Provide the (X, Y) coordinate of the cell's center where the given text is located.  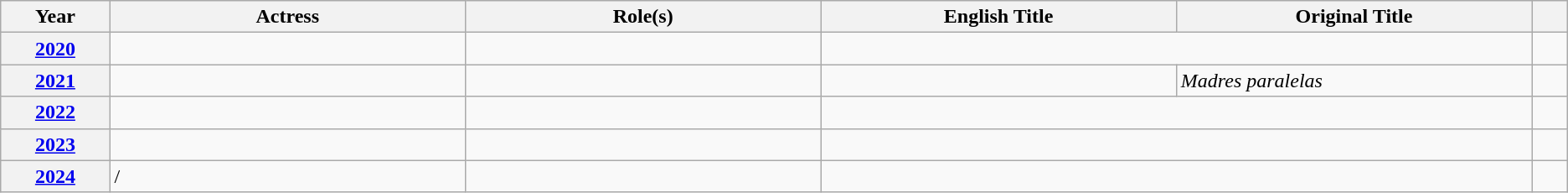
Actress (287, 17)
2024 (55, 176)
2022 (55, 112)
English Title (998, 17)
Year (55, 17)
Madres paralelas (1354, 81)
Original Title (1354, 17)
2021 (55, 81)
/ (287, 176)
2020 (55, 49)
2023 (55, 144)
Role(s) (642, 17)
